Detect which cell encompasses the target text, then output its [x, y] center coordinate. 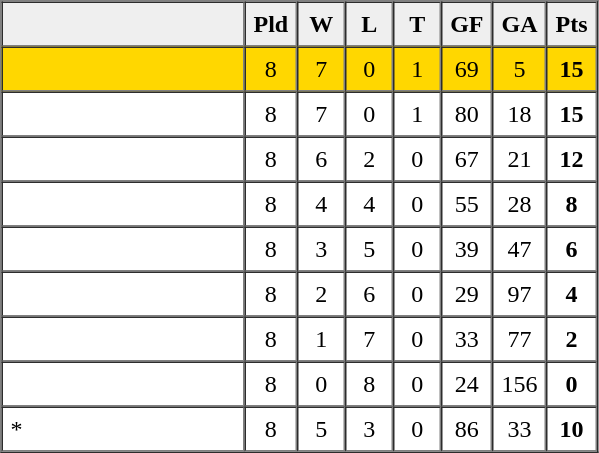
47 [520, 248]
L [369, 24]
86 [466, 428]
39 [466, 248]
69 [466, 68]
29 [466, 294]
18 [520, 114]
GA [520, 24]
55 [466, 204]
156 [520, 384]
12 [572, 158]
28 [520, 204]
Pld [270, 24]
24 [466, 384]
* [124, 428]
67 [466, 158]
T [417, 24]
80 [466, 114]
10 [572, 428]
Pts [572, 24]
97 [520, 294]
W [321, 24]
GF [466, 24]
21 [520, 158]
77 [520, 338]
